From the cell containing the given text, extract its center point as [X, Y] coordinate. 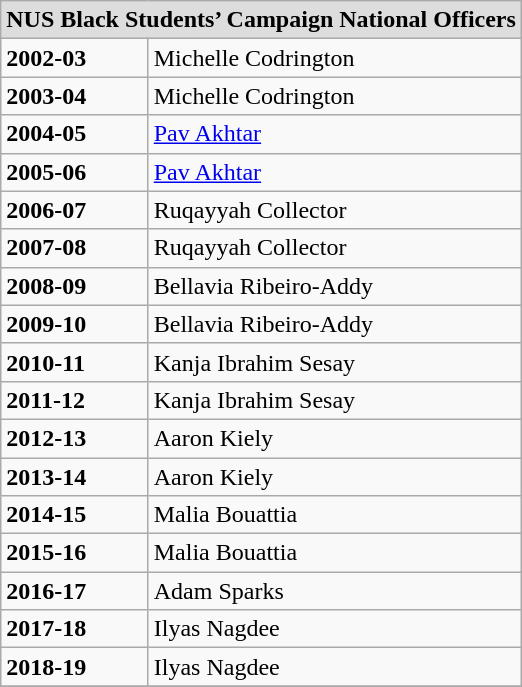
2017-18 [74, 629]
2011-12 [74, 400]
2009-10 [74, 324]
Adam Sparks [334, 591]
2008-09 [74, 286]
2007-08 [74, 248]
2014-15 [74, 515]
2003-04 [74, 96]
2012-13 [74, 438]
2013-14 [74, 477]
2004-05 [74, 134]
2002-03 [74, 58]
2006-07 [74, 210]
2005-06 [74, 172]
2018-19 [74, 667]
2015-16 [74, 553]
2016-17 [74, 591]
NUS Black Students’ Campaign National Officers [262, 20]
2010-11 [74, 362]
